Return the (x, y) coordinate for the center point of the cell that contains the specified text.  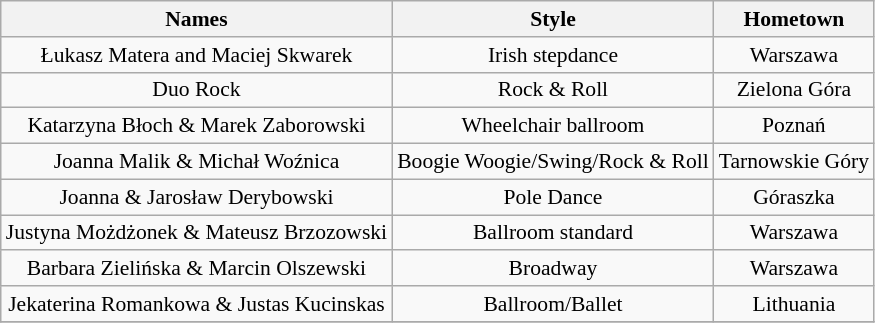
Joanna Malik & Michał Woźnica (196, 162)
Tarnowskie Góry (794, 162)
Style (553, 19)
Names (196, 19)
Joanna & Jarosław Derybowski (196, 197)
Zielona Góra (794, 90)
Wheelchair ballroom (553, 126)
Łukasz Matera and Maciej Skwarek (196, 55)
Jekaterina Romankowa & Justas Kucinskas (196, 304)
Justyna Możdżonek & Mateusz Brzozowski (196, 233)
Rock & Roll (553, 90)
Poznań (794, 126)
Irish stepdance (553, 55)
Hometown (794, 19)
Katarzyna Błoch & Marek Zaborowski (196, 126)
Pole Dance (553, 197)
Lithuania (794, 304)
Ballroom/Ballet (553, 304)
Duo Rock (196, 90)
Ballroom standard (553, 233)
Barbara Zielińska & Marcin Olszewski (196, 269)
Góraszka (794, 197)
Boogie Woogie/Swing/Rock & Roll (553, 162)
Broadway (553, 269)
